Provide the (x, y) coordinate of the cell's center where the given text is located.  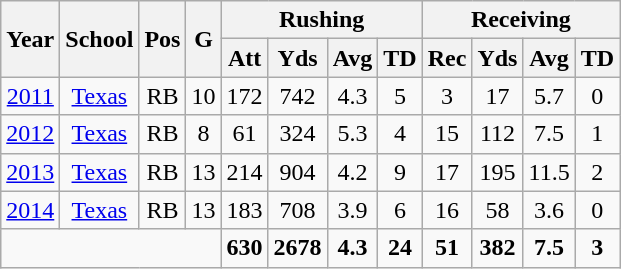
Receiving (520, 20)
708 (298, 210)
2011 (30, 96)
G (204, 39)
172 (244, 96)
214 (244, 172)
2678 (298, 248)
324 (298, 134)
11.5 (549, 172)
15 (447, 134)
2014 (30, 210)
2 (597, 172)
4.2 (352, 172)
Pos (162, 39)
16 (447, 210)
382 (498, 248)
Att (244, 58)
183 (244, 210)
2012 (30, 134)
4 (400, 134)
742 (298, 96)
5 (400, 96)
904 (298, 172)
6 (400, 210)
630 (244, 248)
5.7 (549, 96)
8 (204, 134)
3.6 (549, 210)
Rec (447, 58)
1 (597, 134)
61 (244, 134)
2013 (30, 172)
Rushing (322, 20)
24 (400, 248)
Year (30, 39)
5.3 (352, 134)
112 (498, 134)
9 (400, 172)
10 (204, 96)
195 (498, 172)
3.9 (352, 210)
58 (498, 210)
51 (447, 248)
School (100, 39)
